Locate the cell with the specified text and output its [X, Y] center coordinate. 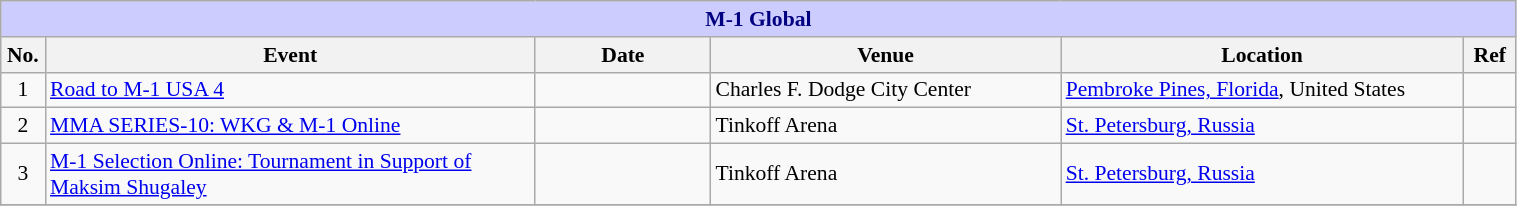
1 [23, 90]
Ref [1490, 55]
Pembroke Pines, Florida, United States [1262, 90]
Date [622, 55]
Venue [885, 55]
M-1 Selection Online: Tournament in Support of Maksim Shugaley [290, 174]
Location [1262, 55]
MMA SERIES-10: WKG & M-1 Online [290, 126]
Road to M-1 USA 4 [290, 90]
3 [23, 174]
M-1 Global [758, 19]
Charles F. Dodge City Center [885, 90]
No. [23, 55]
2 [23, 126]
Event [290, 55]
